Scan for the cell matching the given text and deliver its [x, y] coordinate at center. 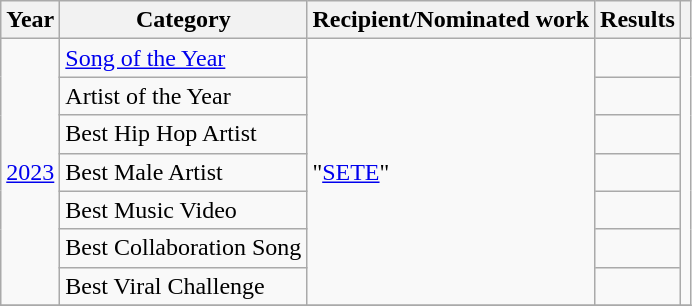
Artist of the Year [184, 96]
2023 [30, 172]
Song of the Year [184, 58]
Recipient/Nominated work [451, 20]
"SETE" [451, 172]
Results [638, 20]
Best Male Artist [184, 172]
Category [184, 20]
Best Collaboration Song [184, 248]
Best Music Video [184, 210]
Best Hip Hop Artist [184, 134]
Year [30, 20]
Best Viral Challenge [184, 286]
